Locate the cell with the specified text and output its (X, Y) center coordinate. 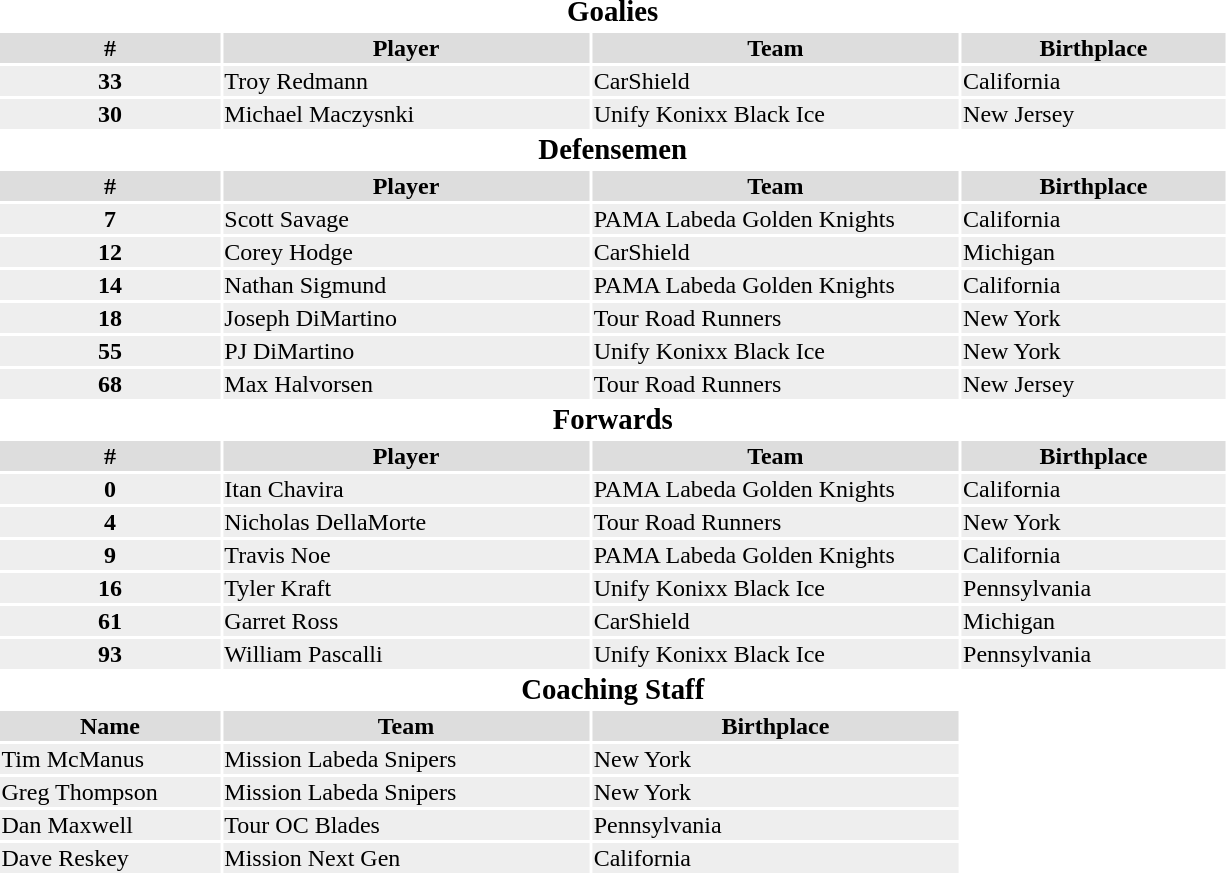
Greg Thompson (110, 792)
12 (110, 252)
93 (110, 654)
30 (110, 114)
Dave Reskey (110, 858)
PJ DiMartino (406, 351)
16 (110, 588)
Coaching Staff (612, 690)
0 (110, 489)
55 (110, 351)
Mission Next Gen (406, 858)
Tyler Kraft (406, 588)
Tour OC Blades (406, 825)
Itan Chavira (406, 489)
61 (110, 621)
Name (110, 726)
Tim McManus (110, 759)
Defensemen (612, 150)
Garret Ross (406, 621)
Scott Savage (406, 219)
4 (110, 522)
14 (110, 285)
Max Halvorsen (406, 384)
Troy Redmann (406, 81)
33 (110, 81)
William Pascalli (406, 654)
Joseph DiMartino (406, 318)
Michael Maczysnki (406, 114)
Nicholas DellaMorte (406, 522)
Corey Hodge (406, 252)
Forwards (612, 420)
Travis Noe (406, 555)
Nathan Sigmund (406, 285)
18 (110, 318)
7 (110, 219)
68 (110, 384)
Dan Maxwell (110, 825)
9 (110, 555)
